Extract the (X, Y) coordinate from the center of the cell holding the provided text.  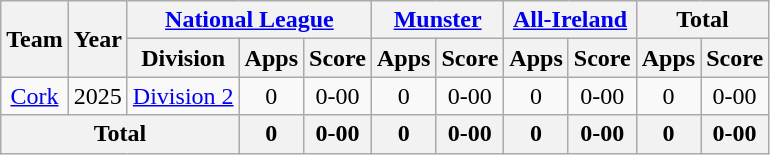
Team (35, 39)
Munster (437, 20)
Division (183, 58)
All-Ireland (570, 20)
Year (98, 39)
Division 2 (183, 96)
Cork (35, 96)
2025 (98, 96)
National League (249, 20)
